Return the (X, Y) coordinate for the center point of the cell that contains the specified text.  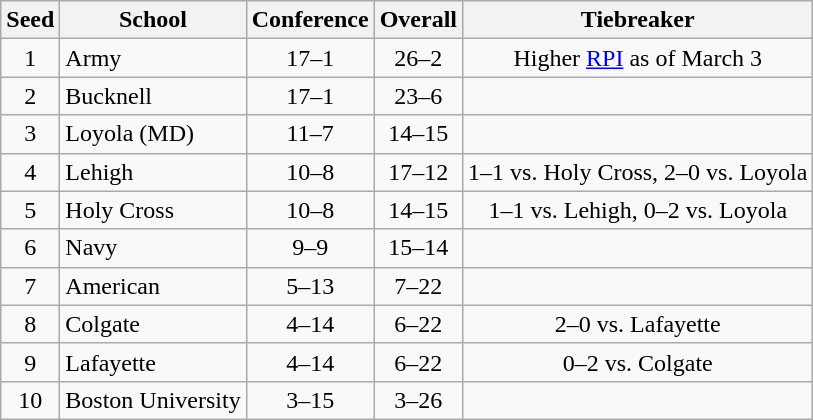
Conference (310, 20)
Loyola (MD) (153, 134)
American (153, 286)
0–2 vs. Colgate (638, 362)
3 (30, 134)
Higher RPI as of March 3 (638, 58)
Bucknell (153, 96)
2–0 vs. Lafayette (638, 324)
1–1 vs. Holy Cross, 2–0 vs. Loyola (638, 172)
Lafayette (153, 362)
11–7 (310, 134)
Seed (30, 20)
Overall (418, 20)
26–2 (418, 58)
Army (153, 58)
Navy (153, 248)
17–12 (418, 172)
1–1 vs. Lehigh, 0–2 vs. Loyola (638, 210)
9–9 (310, 248)
8 (30, 324)
5–13 (310, 286)
3–26 (418, 400)
7 (30, 286)
7–22 (418, 286)
15–14 (418, 248)
9 (30, 362)
10 (30, 400)
6 (30, 248)
3–15 (310, 400)
School (153, 20)
2 (30, 96)
5 (30, 210)
Boston University (153, 400)
Lehigh (153, 172)
4 (30, 172)
23–6 (418, 96)
1 (30, 58)
Colgate (153, 324)
Holy Cross (153, 210)
Tiebreaker (638, 20)
